Find where the given text appears and provide that cell's center as [x, y] coordinate. 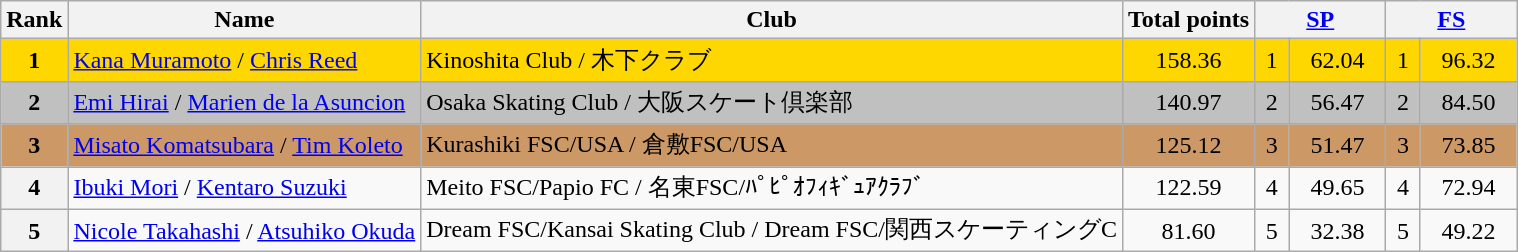
Club [772, 20]
Osaka Skating Club / 大阪スケート倶楽部 [772, 102]
49.22 [1468, 230]
Meito FSC/Papio FC / 名東FSC/ﾊﾟﾋﾟｵﾌｨｷﾞｭｱｸﾗﾌﾞ [772, 188]
140.97 [1188, 102]
49.65 [1338, 188]
81.60 [1188, 230]
Emi Hirai / Marien de la Asuncion [244, 102]
32.38 [1338, 230]
Rank [34, 20]
Name [244, 20]
96.32 [1468, 60]
84.50 [1468, 102]
62.04 [1338, 60]
125.12 [1188, 146]
122.59 [1188, 188]
51.47 [1338, 146]
Dream FSC/Kansai Skating Club / Dream FSC/関西スケーティングC [772, 230]
Kana Muramoto / Chris Reed [244, 60]
Kurashiki FSC/USA / 倉敷FSC/USA [772, 146]
72.94 [1468, 188]
Ibuki Mori / Kentaro Suzuki [244, 188]
Misato Komatsubara / Tim Koleto [244, 146]
FS [1452, 20]
SP [1320, 20]
Nicole Takahashi / Atsuhiko Okuda [244, 230]
Total points [1188, 20]
158.36 [1188, 60]
Kinoshita Club / 木下クラブ [772, 60]
73.85 [1468, 146]
56.47 [1338, 102]
